Determine the (X, Y) coordinate at the center of the cell enclosing the given text.  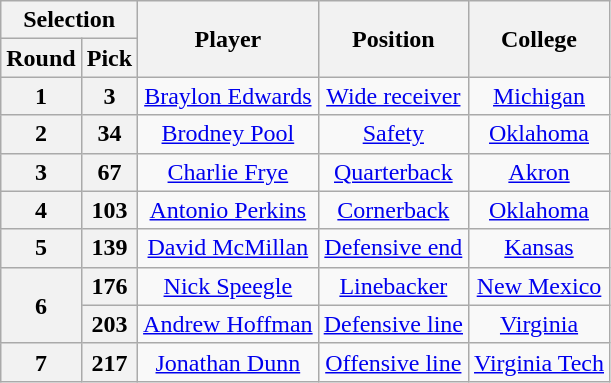
Offensive line (393, 362)
Virginia (540, 324)
Round (41, 58)
67 (109, 172)
Virginia Tech (540, 362)
Safety (393, 134)
34 (109, 134)
Akron (540, 172)
1 (41, 96)
103 (109, 210)
David McMillan (228, 248)
Braylon Edwards (228, 96)
Charlie Frye (228, 172)
Defensive end (393, 248)
Michigan (540, 96)
217 (109, 362)
Cornerback (393, 210)
New Mexico (540, 286)
Nick Speegle (228, 286)
Andrew Hoffman (228, 324)
139 (109, 248)
2 (41, 134)
Player (228, 39)
176 (109, 286)
Selection (70, 20)
Position (393, 39)
5 (41, 248)
Linebacker (393, 286)
Quarterback (393, 172)
7 (41, 362)
Pick (109, 58)
Wide receiver (393, 96)
Antonio Perkins (228, 210)
4 (41, 210)
203 (109, 324)
6 (41, 305)
Jonathan Dunn (228, 362)
Brodney Pool (228, 134)
College (540, 39)
Defensive line (393, 324)
Kansas (540, 248)
